From the cell containing the given text, extract its center point as [x, y] coordinate. 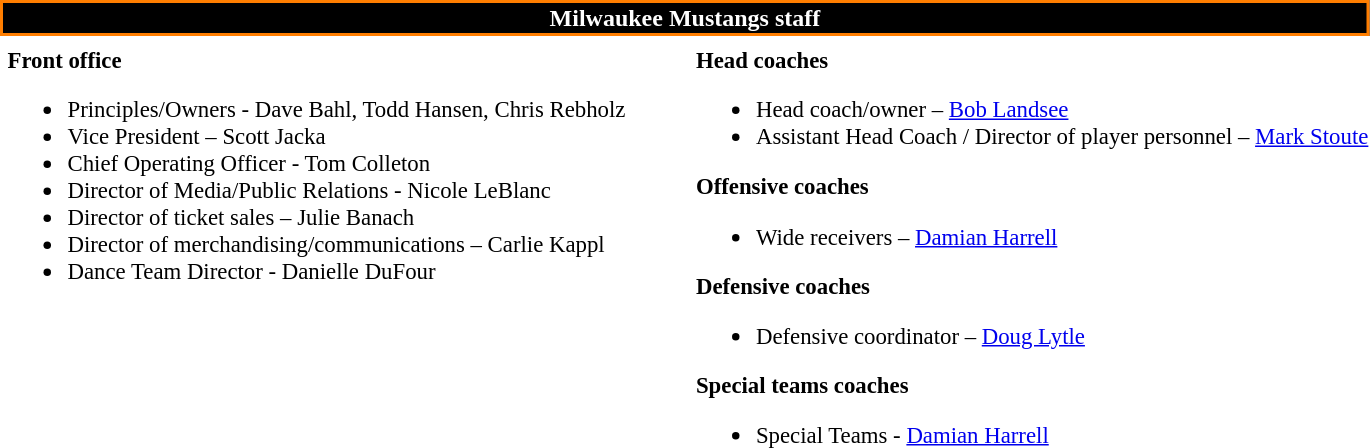
Milwaukee Mustangs staff [685, 18]
